Locate the cell with the specified text and output its (X, Y) center coordinate. 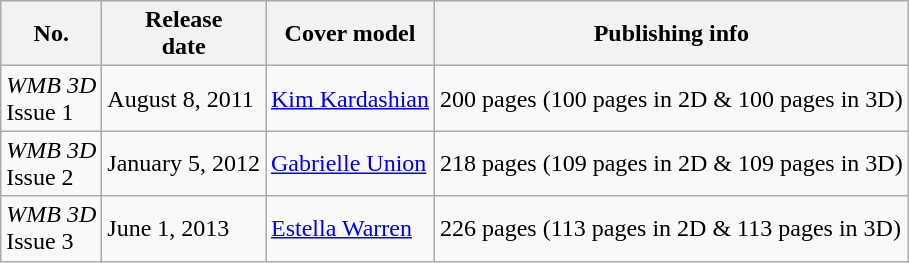
Gabrielle Union (350, 164)
Kim Kardashian (350, 98)
WMB 3DIssue 3 (52, 228)
Estella Warren (350, 228)
WMB 3DIssue 2 (52, 164)
226 pages (113 pages in 2D & 113 pages in 3D) (672, 228)
No. (52, 34)
June 1, 2013 (184, 228)
Publishing info (672, 34)
January 5, 2012 (184, 164)
WMB 3DIssue 1 (52, 98)
218 pages (109 pages in 2D & 109 pages in 3D) (672, 164)
August 8, 2011 (184, 98)
200 pages (100 pages in 2D & 100 pages in 3D) (672, 98)
Cover model (350, 34)
Releasedate (184, 34)
